Detect which cell encompasses the target text, then output its (x, y) center coordinate. 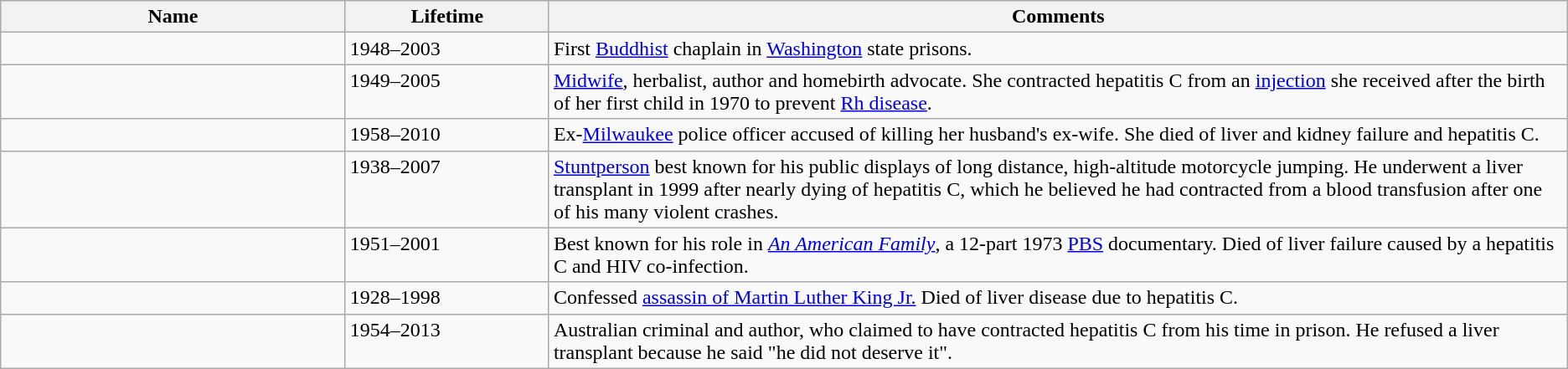
1949–2005 (447, 92)
1958–2010 (447, 135)
1928–1998 (447, 298)
Ex-Milwaukee police officer accused of killing her husband's ex-wife. She died of liver and kidney failure and hepatitis C. (1058, 135)
First Buddhist chaplain in Washington state prisons. (1058, 49)
Confessed assassin of Martin Luther King Jr. Died of liver disease due to hepatitis C. (1058, 298)
1948–2003 (447, 49)
Comments (1058, 17)
Best known for his role in An American Family, a 12-part 1973 PBS documentary. Died of liver failure caused by a hepatitis C and HIV co-infection. (1058, 254)
Lifetime (447, 17)
1951–2001 (447, 254)
1954–2013 (447, 341)
Name (173, 17)
1938–2007 (447, 189)
